Extract the [x, y] coordinate from the center of the cell holding the provided text.  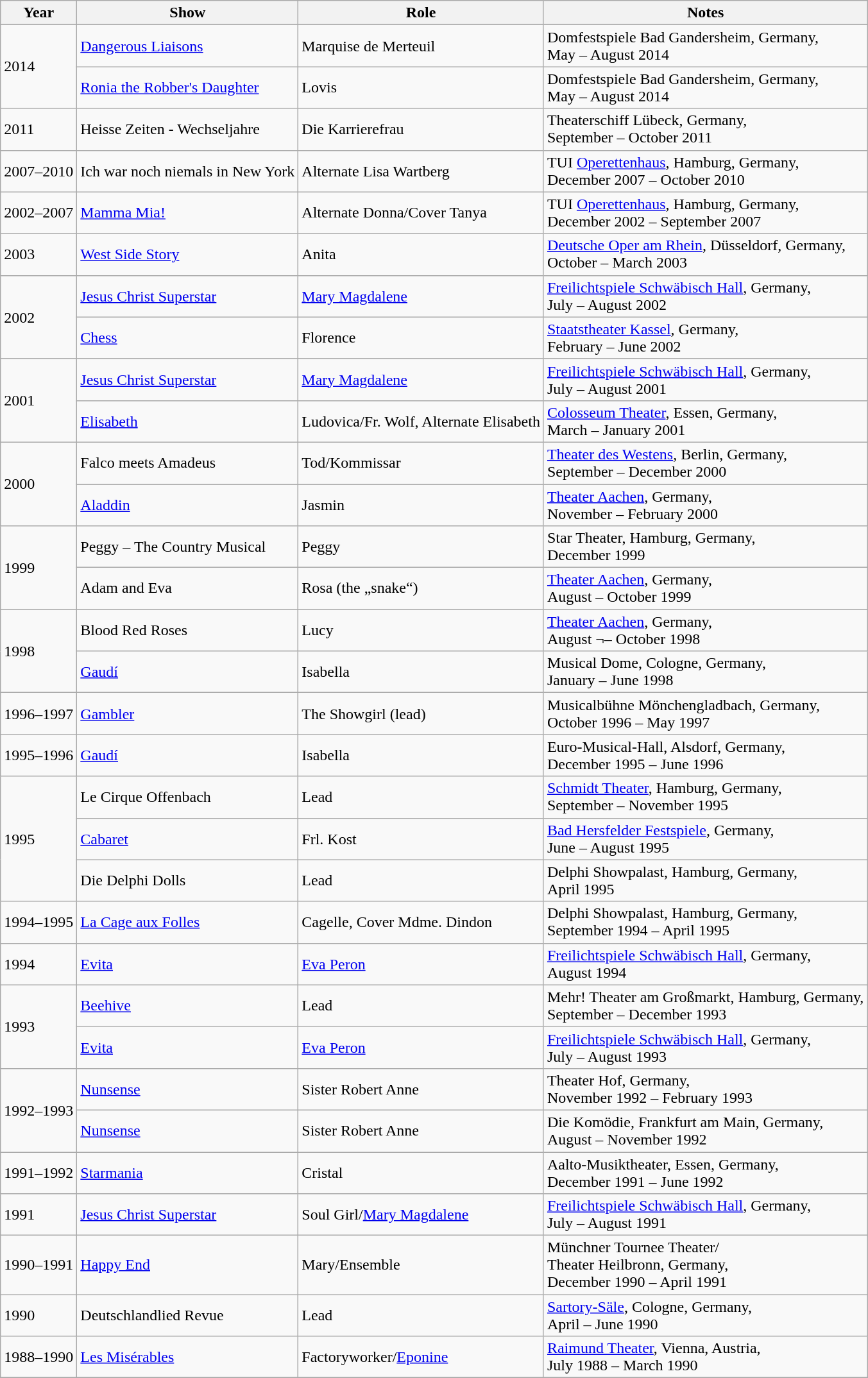
Les Misérables [187, 1357]
2000 [38, 484]
Freilichtspiele Schwäbisch Hall, Germany, August 1994 [705, 964]
Alternate Donna/Cover Tanya [421, 213]
Cabaret [187, 839]
Adam and Eva [187, 589]
Musicalbühne Mönchengladbach, Germany, October 1996 – May 1997 [705, 713]
Role [421, 13]
2002 [38, 317]
Colosseum Theater, Essen, Germany, March – January 2001 [705, 421]
Ich war noch niemals in New York [187, 171]
Beehive [187, 1006]
Elisabeth [187, 421]
Blood Red Roses [187, 630]
Rosa (the „snake“) [421, 589]
Die Komödie, Frankfurt am Main, Germany, August – November 1992 [705, 1130]
1990 [38, 1315]
Year [38, 13]
Tod/Kommissar [421, 463]
Schmidt Theater, Hamburg, Germany, September – November 1995 [705, 797]
Deutsche Oper am Rhein, Düsseldorf, Germany, October – March 2003 [705, 254]
Mehr! Theater am Großmarkt, Hamburg, Germany, September – December 1993 [705, 1006]
Aladdin [187, 504]
Theater des Westens, Berlin, Germany, September – December 2000 [705, 463]
Heisse Zeiten - Wechseljahre [187, 130]
Show [187, 13]
Le Cirque Offenbach [187, 797]
TUI Operettenhaus, Hamburg, Germany, December 2007 – October 2010 [705, 171]
Florence [421, 337]
Factoryworker/Eponine [421, 1357]
Marquise de Merteuil [421, 46]
Ludovica/Fr. Wolf, Alternate Elisabeth [421, 421]
Euro-Musical-Hall, Alsdorf, Germany, December 1995 – June 1996 [705, 756]
1999 [38, 568]
Happy End [187, 1265]
Aalto-Musiktheater, Essen, Germany, December 1991 – June 1992 [705, 1173]
Cagelle, Cover Mdme. Dindon [421, 923]
1994 [38, 964]
Alternate Lisa Wartberg [421, 171]
Musical Dome, Cologne, Germany, January – June 1998 [705, 672]
West Side Story [187, 254]
Raimund Theater, Vienna, Austria, July 1988 – March 1990 [705, 1357]
Anita [421, 254]
2003 [38, 254]
Starmania [187, 1173]
Frl. Kost [421, 839]
2007–2010 [38, 171]
Falco meets Amadeus [187, 463]
2002–2007 [38, 213]
Delphi Showpalast, Hamburg, Germany, April 1995 [705, 880]
Jasmin [421, 504]
Star Theater, Hamburg, Germany, December 1999 [705, 547]
Deutschlandlied Revue [187, 1315]
Freilichtspiele Schwäbisch Hall, Germany, July – August 1991 [705, 1215]
1996–1997 [38, 713]
Freilichtspiele Schwäbisch Hall, Germany, July – August 2001 [705, 380]
Peggy – The Country Musical [187, 547]
1995 [38, 839]
1998 [38, 651]
Lucy [421, 630]
La Cage aux Folles [187, 923]
2001 [38, 400]
Ronia the Robber's Daughter [187, 87]
Theater Aachen, Germany, August – October 1999 [705, 589]
Die Karrierefrau [421, 130]
Peggy [421, 547]
TUI Operettenhaus, Hamburg, Germany, December 2002 – September 2007 [705, 213]
Sartory-Säle, Cologne, Germany, April – June 1990 [705, 1315]
Mamma Mia! [187, 213]
Lovis [421, 87]
Dangerous Liaisons [187, 46]
1992–1993 [38, 1110]
Freilichtspiele Schwäbisch Hall, Germany, July – August 1993 [705, 1047]
1988–1990 [38, 1357]
Münchner Tournee Theater/ Theater Heilbronn, Germany, December 1990 – April 1991 [705, 1265]
Theaterschiff Lübeck, Germany, September – October 2011 [705, 130]
Delphi Showpalast, Hamburg, Germany, September 1994 – April 1995 [705, 923]
Cristal [421, 1173]
Freilichtspiele Schwäbisch Hall, Germany, July – August 2002 [705, 296]
Bad Hersfelder Festspiele, Germany, June – August 1995 [705, 839]
1994–1995 [38, 923]
Theater Aachen, Germany, November – February 2000 [705, 504]
2011 [38, 130]
1995–1996 [38, 756]
2014 [38, 67]
Theater Aachen, Germany, August ¬– October 1998 [705, 630]
Theater Hof, Germany, November 1992 – February 1993 [705, 1089]
The Showgirl (lead) [421, 713]
Gambler [187, 713]
1991–1992 [38, 1173]
1990–1991 [38, 1265]
1993 [38, 1026]
Notes [705, 13]
Die Delphi Dolls [187, 880]
Mary/Ensemble [421, 1265]
Soul Girl/Mary Magdalene [421, 1215]
1991 [38, 1215]
Staatstheater Kassel, Germany, February – June 2002 [705, 337]
Chess [187, 337]
